Locate the cell with the specified text and output its [X, Y] center coordinate. 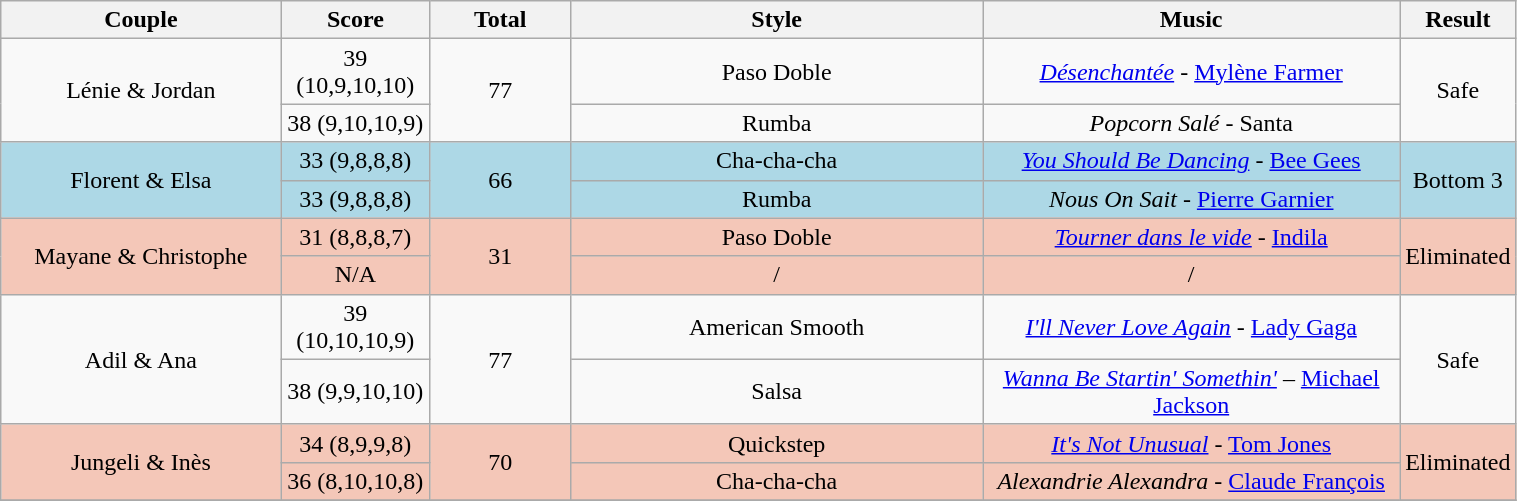
Salsa [777, 392]
Adil & Ana [141, 359]
You Should Be Dancing - Bee Gees [1192, 161]
Florent & Elsa [141, 180]
American Smooth [777, 326]
Jungeli & Inès [141, 462]
Alexandrie Alexandra - Claude François [1192, 481]
I'll Never Love Again - Lady Gaga [1192, 326]
N/A [356, 275]
Quickstep [777, 443]
Lénie & Jordan [141, 90]
31 (8,8,8,7) [356, 237]
38 (9,9,10,10) [356, 392]
39 (10,10,10,9) [356, 326]
Result [1458, 20]
70 [500, 462]
36 (8,10,10,8) [356, 481]
31 [500, 256]
Tourner dans le vide - Indila [1192, 237]
It's Not Unusual - Tom Jones [1192, 443]
66 [500, 180]
Couple [141, 20]
34 (8,9,9,8) [356, 443]
Mayane & Christophe [141, 256]
Total [500, 20]
Style [777, 20]
Wanna Be Startin' Somethin' – Michael Jackson [1192, 392]
Désenchantée - Mylène Farmer [1192, 72]
Score [356, 20]
Popcorn Salé - Santa [1192, 123]
39 (10,9,10,10) [356, 72]
38 (9,10,10,9) [356, 123]
Music [1192, 20]
Nous On Sait - Pierre Garnier [1192, 199]
Bottom 3 [1458, 180]
